Extract the [X, Y] coordinate from the center of the cell holding the provided text.  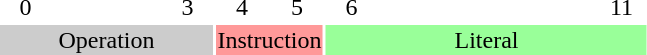
Operation [106, 40]
Literal [486, 40]
Instruction [270, 40]
